Locate the cell with the specified text and output its (x, y) center coordinate. 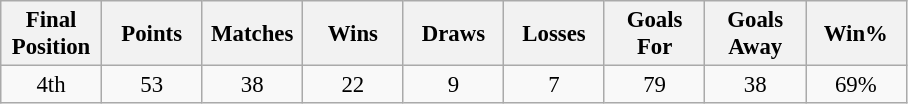
Goals Away (756, 34)
Matches (252, 34)
Points (152, 34)
9 (454, 85)
Win% (856, 34)
Wins (354, 34)
7 (554, 85)
53 (152, 85)
Final Position (52, 34)
22 (354, 85)
79 (654, 85)
69% (856, 85)
Draws (454, 34)
Goals For (654, 34)
4th (52, 85)
Losses (554, 34)
